Provide the (X, Y) coordinate of the cell's center where the given text is located.  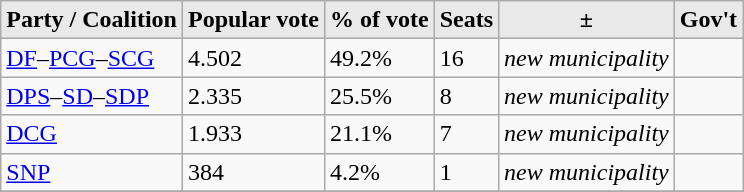
± (587, 20)
25.5% (379, 96)
4.502 (253, 58)
1.933 (253, 134)
384 (253, 172)
4.2% (379, 172)
Seats (466, 20)
Popular vote (253, 20)
7 (466, 134)
1 (466, 172)
Gov't (708, 20)
SNP (92, 172)
49.2% (379, 58)
Party / Coalition (92, 20)
% of vote (379, 20)
2.335 (253, 96)
16 (466, 58)
DF–PCG–SCG (92, 58)
DPS–SD–SDP (92, 96)
DCG (92, 134)
8 (466, 96)
21.1% (379, 134)
